Locate the cell with the specified text and output its [X, Y] center coordinate. 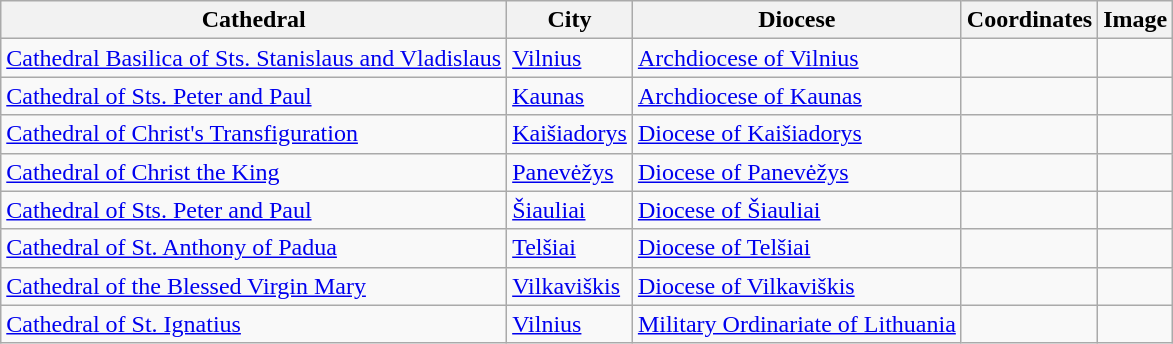
Diocese of Vilkaviškis [796, 286]
Telšiai [570, 248]
Vilkaviškis [570, 286]
Diocese of Šiauliai [796, 210]
Cathedral of Christ's Transfiguration [254, 134]
Šiauliai [570, 210]
Archdiocese of Kaunas [796, 96]
City [570, 20]
Cathedral [254, 20]
Cathedral of Christ the King [254, 172]
Coordinates [1029, 20]
Diocese of Telšiai [796, 248]
Panevėžys [570, 172]
Kaišiadorys [570, 134]
Diocese [796, 20]
Cathedral of St. Anthony of Padua [254, 248]
Cathedral Basilica of Sts. Stanislaus and Vladislaus [254, 58]
Kaunas [570, 96]
Cathedral of St. Ignatius [254, 324]
Cathedral of the Blessed Virgin Mary [254, 286]
Archdiocese of Vilnius [796, 58]
Diocese of Kaišiadorys [796, 134]
Diocese of Panevėžys [796, 172]
Image [1136, 20]
Military Ordinariate of Lithuania [796, 324]
